Search for the cell housing the specified text and yield its [X, Y] center coordinate. 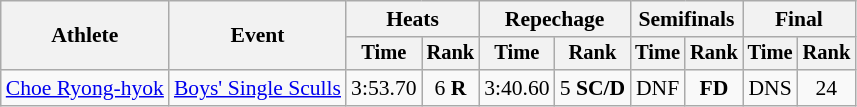
Choe Ryong-hyok [85, 88]
24 [827, 88]
Event [258, 36]
3:40.60 [516, 88]
Athlete [85, 36]
Semifinals [686, 19]
Final [799, 19]
Repechage [554, 19]
FD [714, 88]
Boys' Single Sculls [258, 88]
5 SC/D [593, 88]
DNF [658, 88]
3:53.70 [384, 88]
6 R [451, 88]
DNS [770, 88]
Heats [412, 19]
